Search for the cell housing the specified text and yield its [X, Y] center coordinate. 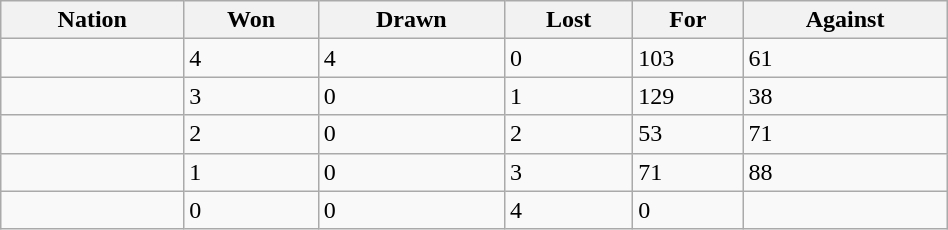
103 [688, 58]
Against [845, 20]
129 [688, 96]
53 [688, 134]
61 [845, 58]
38 [845, 96]
Nation [92, 20]
Lost [568, 20]
88 [845, 172]
For [688, 20]
Drawn [411, 20]
Won [252, 20]
